From the cell containing the given text, extract its center point as [X, Y] coordinate. 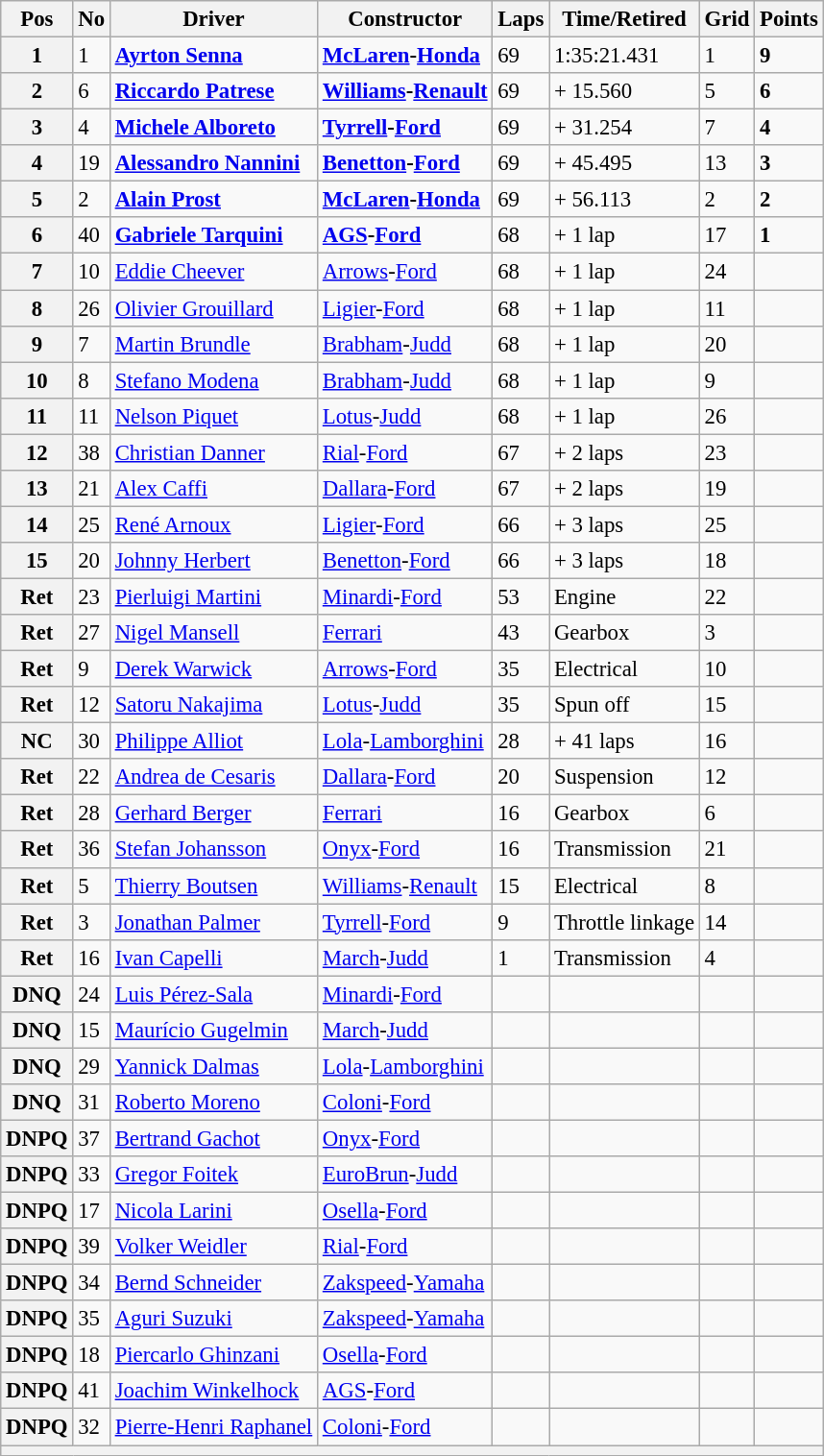
Gregor Foitek [213, 1175]
Engine [624, 596]
Laps [521, 19]
Yannick Dalmas [213, 1066]
Alessandro Nannini [213, 163]
36 [91, 850]
Johnny Herbert [213, 561]
Thierry Boutsen [213, 886]
Driver [213, 19]
Nicola Larini [213, 1211]
Bernd Schneider [213, 1283]
1:35:21.431 [624, 56]
Spun off [624, 705]
Martin Brundle [213, 344]
29 [91, 1066]
Nelson Piquet [213, 416]
Alain Prost [213, 200]
Suspension [624, 777]
Pierre-Henri Raphanel [213, 1427]
Andrea de Cesaris [213, 777]
Stefano Modena [213, 380]
Maurício Gugelmin [213, 1031]
38 [91, 452]
Michele Alboreto [213, 128]
Olivier Grouillard [213, 308]
Alex Caffi [213, 489]
EuroBrun-Judd [405, 1175]
Bertrand Gachot [213, 1138]
Pos [36, 19]
+ 45.495 [624, 163]
Christian Danner [213, 452]
32 [91, 1427]
39 [91, 1247]
+ 31.254 [624, 128]
41 [91, 1392]
Luis Pérez-Sala [213, 994]
Roberto Moreno [213, 1103]
27 [91, 633]
Nigel Mansell [213, 633]
Points [789, 19]
Piercarlo Ghinzani [213, 1355]
Joachim Winkelhock [213, 1392]
Jonathan Palmer [213, 922]
40 [91, 235]
NC [36, 741]
+ 41 laps [624, 741]
Riccardo Patrese [213, 91]
37 [91, 1138]
33 [91, 1175]
Constructor [405, 19]
+ 15.560 [624, 91]
Ayrton Senna [213, 56]
Pierluigi Martini [213, 596]
30 [91, 741]
Ivan Capelli [213, 958]
No [91, 19]
Time/Retired [624, 19]
34 [91, 1283]
Throttle linkage [624, 922]
Philippe Alliot [213, 741]
Aguri Suzuki [213, 1319]
53 [521, 596]
31 [91, 1103]
Grid [726, 19]
Derek Warwick [213, 669]
Stefan Johansson [213, 850]
Gerhard Berger [213, 813]
+ 56.113 [624, 200]
Satoru Nakajima [213, 705]
43 [521, 633]
Gabriele Tarquini [213, 235]
Volker Weidler [213, 1247]
Eddie Cheever [213, 272]
René Arnoux [213, 524]
